Capture the cell that displays the provided text and extract its (X, Y) central coordinate. 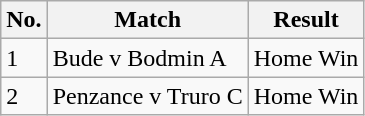
1 (24, 58)
No. (24, 20)
Result (306, 20)
2 (24, 96)
Penzance v Truro C (148, 96)
Bude v Bodmin A (148, 58)
Match (148, 20)
